Search for the cell housing the specified text and yield its [x, y] center coordinate. 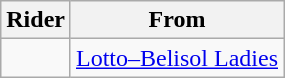
From [176, 20]
Rider [36, 20]
Lotto–Belisol Ladies [176, 58]
